From the cell containing the given text, extract its center point as (X, Y) coordinate. 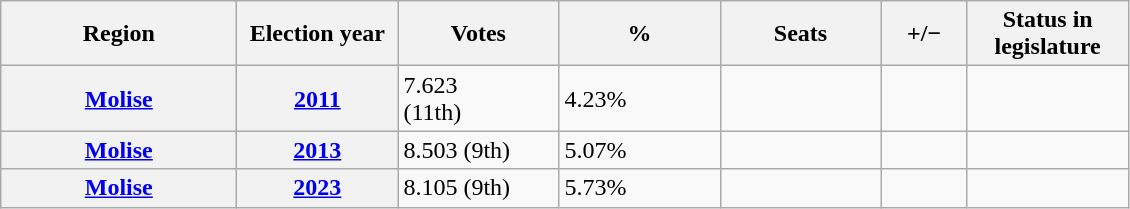
2013 (318, 150)
+/− (924, 34)
7.623(11th) (478, 98)
Votes (478, 34)
8.105 (9th) (478, 188)
2023 (318, 188)
5.73% (640, 188)
Seats (800, 34)
Status in legislature (1048, 34)
5.07% (640, 150)
Region (119, 34)
% (640, 34)
2011 (318, 98)
4.23% (640, 98)
8.503 (9th) (478, 150)
Election year (318, 34)
